Return [x, y] of the center of cell containing provided text 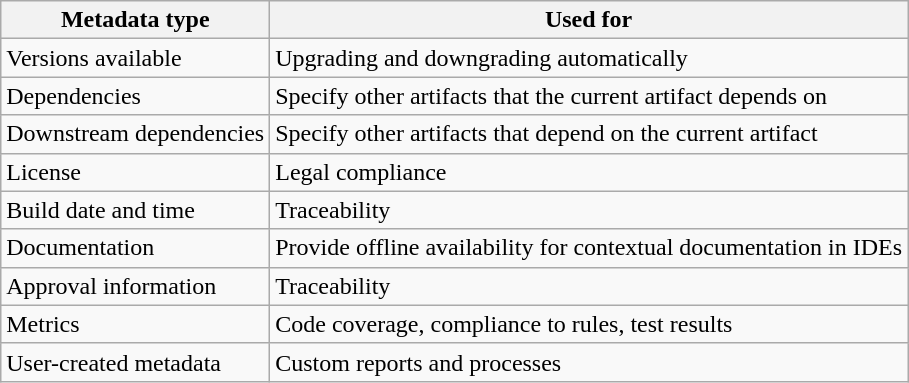
License [136, 172]
Specify other artifacts that the current artifact depends on [589, 96]
Provide offline availability for contextual documentation in IDEs [589, 248]
Versions available [136, 58]
Specify other artifacts that depend on the current artifact [589, 134]
Custom reports and processes [589, 362]
Upgrading and downgrading automatically [589, 58]
User-created metadata [136, 362]
Code coverage, compliance to rules, test results [589, 324]
Downstream dependencies [136, 134]
Documentation [136, 248]
Approval information [136, 286]
Build date and time [136, 210]
Metrics [136, 324]
Dependencies [136, 96]
Legal compliance [589, 172]
Used for [589, 20]
Metadata type [136, 20]
